For the text-containing cell, return its midpoint in (X, Y) coordinate format. 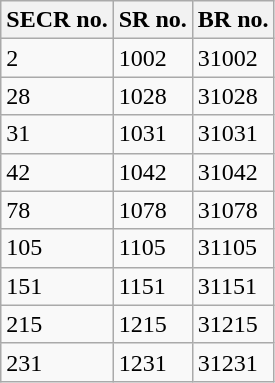
31215 (233, 324)
105 (57, 248)
28 (57, 96)
1028 (152, 96)
31151 (233, 286)
42 (57, 172)
31031 (233, 134)
1002 (152, 58)
31105 (233, 248)
SECR no. (57, 20)
1042 (152, 172)
31078 (233, 210)
31 (57, 134)
1105 (152, 248)
31028 (233, 96)
SR no. (152, 20)
BR no. (233, 20)
31042 (233, 172)
1031 (152, 134)
1215 (152, 324)
78 (57, 210)
151 (57, 286)
1151 (152, 286)
231 (57, 362)
1078 (152, 210)
2 (57, 58)
31231 (233, 362)
215 (57, 324)
1231 (152, 362)
31002 (233, 58)
